Output the (X, Y) coordinate of the center of the cell containing the given text.  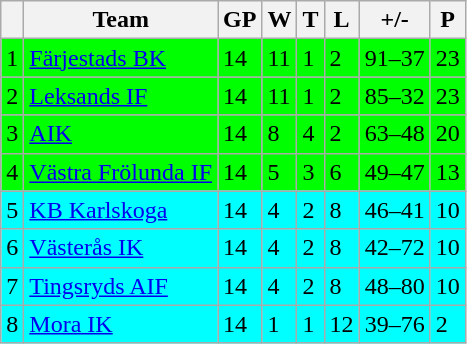
AIK (121, 134)
7 (12, 286)
+/- (394, 20)
49–47 (394, 172)
48–80 (394, 286)
KB Karlskoga (121, 210)
Leksands IF (121, 96)
63–48 (394, 134)
42–72 (394, 248)
Tingsryds AIF (121, 286)
L (342, 20)
T (310, 20)
Färjestads BK (121, 58)
W (280, 20)
91–37 (394, 58)
Västra Frölunda IF (121, 172)
46–41 (394, 210)
P (448, 20)
GP (240, 20)
13 (448, 172)
39–76 (394, 324)
Team (121, 20)
85–32 (394, 96)
12 (342, 324)
Västerås IK (121, 248)
Mora IK (121, 324)
20 (448, 134)
